Search for the cell housing the specified text and yield its (x, y) center coordinate. 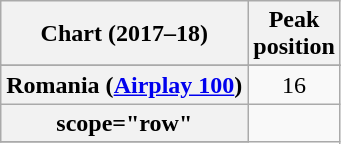
16 (294, 85)
Romania (Airplay 100) (124, 85)
Chart (2017–18) (124, 34)
Peak position (294, 34)
scope="row" (124, 123)
